From the cell containing the given text, extract its center point as (x, y) coordinate. 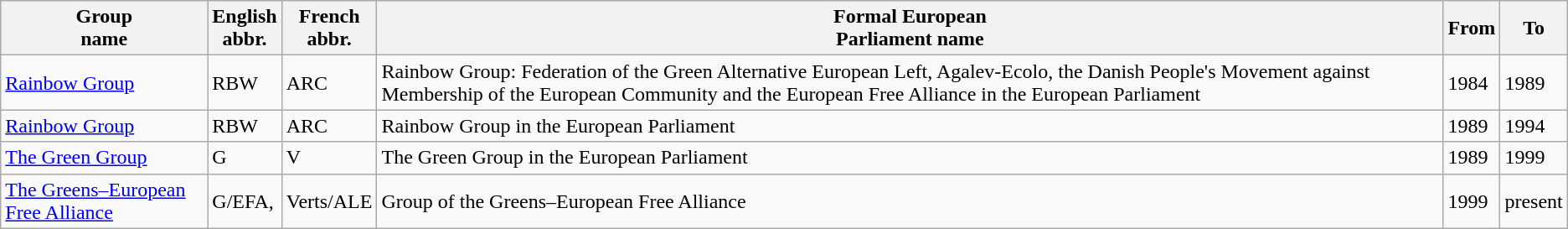
Groupname (104, 29)
1994 (1534, 126)
Group of the Greens–European Free Alliance (910, 201)
G (245, 158)
1984 (1472, 82)
V (329, 158)
The Greens–European Free Alliance (104, 201)
G/EFA, (245, 201)
Rainbow Group in the European Parliament (910, 126)
Frenchabbr. (329, 29)
The Green Group (104, 158)
Formal EuropeanParliament name (910, 29)
Englishabbr. (245, 29)
From (1472, 29)
To (1534, 29)
The Green Group in the European Parliament (910, 158)
Verts/ALE (329, 201)
present (1534, 201)
